Scan for the cell matching the given text and deliver its (x, y) coordinate at center. 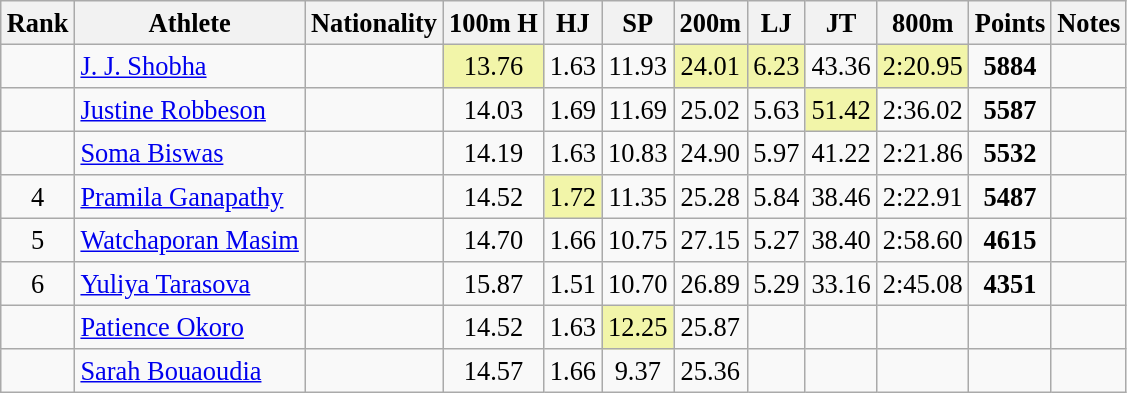
27.15 (711, 240)
11.69 (638, 109)
Pramila Ganapathy (190, 197)
24.90 (711, 153)
14.19 (494, 153)
5884 (1010, 66)
51.42 (840, 109)
Watchaporan Masim (190, 240)
Patience Okoro (190, 327)
5.27 (776, 240)
Soma Biswas (190, 153)
5.29 (776, 284)
200m (711, 22)
26.89 (711, 284)
11.93 (638, 66)
Nationality (374, 22)
2:22.91 (923, 197)
2:36.02 (923, 109)
5587 (1010, 109)
800m (923, 22)
5.63 (776, 109)
4615 (1010, 240)
J. J. Shobha (190, 66)
1.51 (573, 284)
24.01 (711, 66)
11.35 (638, 197)
43.36 (840, 66)
Athlete (190, 22)
4351 (1010, 284)
9.37 (638, 371)
15.87 (494, 284)
14.03 (494, 109)
Points (1010, 22)
SP (638, 22)
38.46 (840, 197)
5 (38, 240)
2:45.08 (923, 284)
5.97 (776, 153)
HJ (573, 22)
2:21.86 (923, 153)
6.23 (776, 66)
2:20.95 (923, 66)
13.76 (494, 66)
Yuliya Tarasova (190, 284)
25.28 (711, 197)
Rank (38, 22)
Notes (1088, 22)
12.25 (638, 327)
25.02 (711, 109)
LJ (776, 22)
25.36 (711, 371)
10.70 (638, 284)
1.69 (573, 109)
5.84 (776, 197)
10.75 (638, 240)
4 (38, 197)
2:58.60 (923, 240)
100m H (494, 22)
1.72 (573, 197)
Sarah Bouaoudia (190, 371)
14.57 (494, 371)
5532 (1010, 153)
25.87 (711, 327)
33.16 (840, 284)
14.70 (494, 240)
10.83 (638, 153)
JT (840, 22)
Justine Robbeson (190, 109)
41.22 (840, 153)
5487 (1010, 197)
38.40 (840, 240)
6 (38, 284)
